Find where the given text appears and provide that cell's center as (x, y) coordinate. 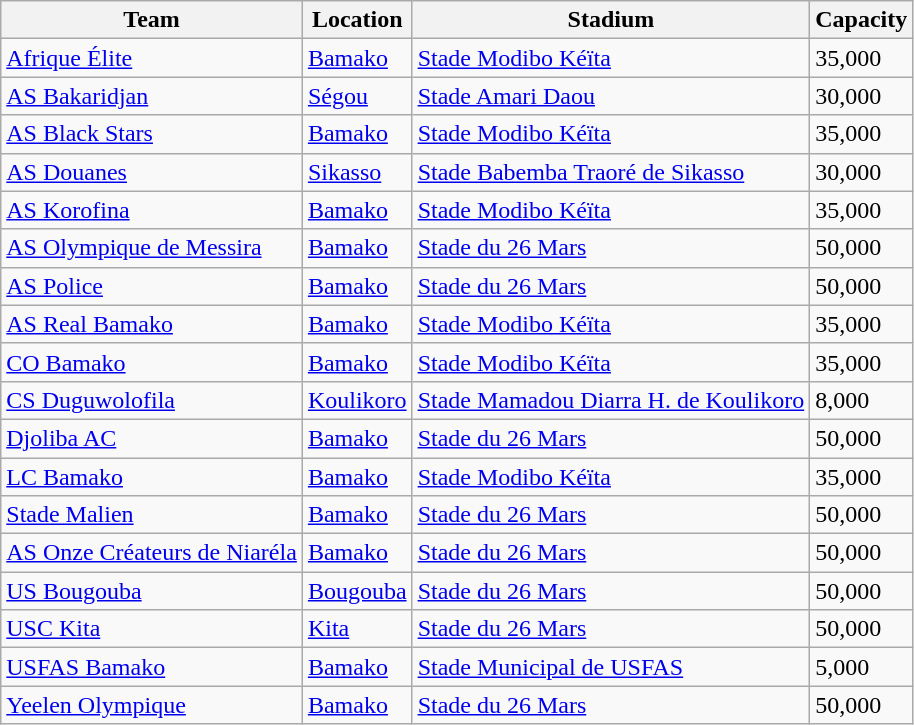
USC Kita (152, 629)
Sikasso (357, 172)
AS Korofina (152, 210)
Stadium (611, 20)
AS Black Stars (152, 134)
US Bougouba (152, 591)
AS Olympique de Messira (152, 248)
Stade Malien (152, 515)
Stade Babemba Traoré de Sikasso (611, 172)
AS Bakaridjan (152, 96)
Ségou (357, 96)
Capacity (862, 20)
CO Bamako (152, 362)
LC Bamako (152, 477)
Location (357, 20)
AS Police (152, 286)
AS Real Bamako (152, 324)
Bougouba (357, 591)
Stade Municipal de USFAS (611, 667)
Kita (357, 629)
Djoliba AC (152, 438)
5,000 (862, 667)
CS Duguwolofila (152, 400)
AS Onze Créateurs de Niaréla (152, 553)
USFAS Bamako (152, 667)
Team (152, 20)
Yeelen Olympique (152, 705)
8,000 (862, 400)
AS Douanes (152, 172)
Koulikoro (357, 400)
Stade Amari Daou (611, 96)
Afrique Élite (152, 58)
Stade Mamadou Diarra H. de Koulikoro (611, 400)
